Find where the given text appears and provide that cell's center as [X, Y] coordinate. 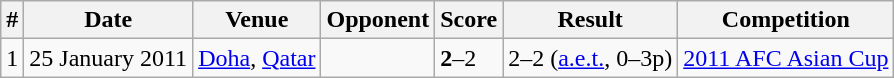
Score [469, 20]
Competition [786, 20]
Venue [257, 20]
25 January 2011 [108, 58]
1 [12, 58]
2–2 [469, 58]
2011 AFC Asian Cup [786, 58]
Date [108, 20]
2–2 (a.e.t., 0–3p) [590, 58]
# [12, 20]
Opponent [378, 20]
Result [590, 20]
Doha, Qatar [257, 58]
